Provide the [x, y] coordinate of the cell's center where the given text is located.  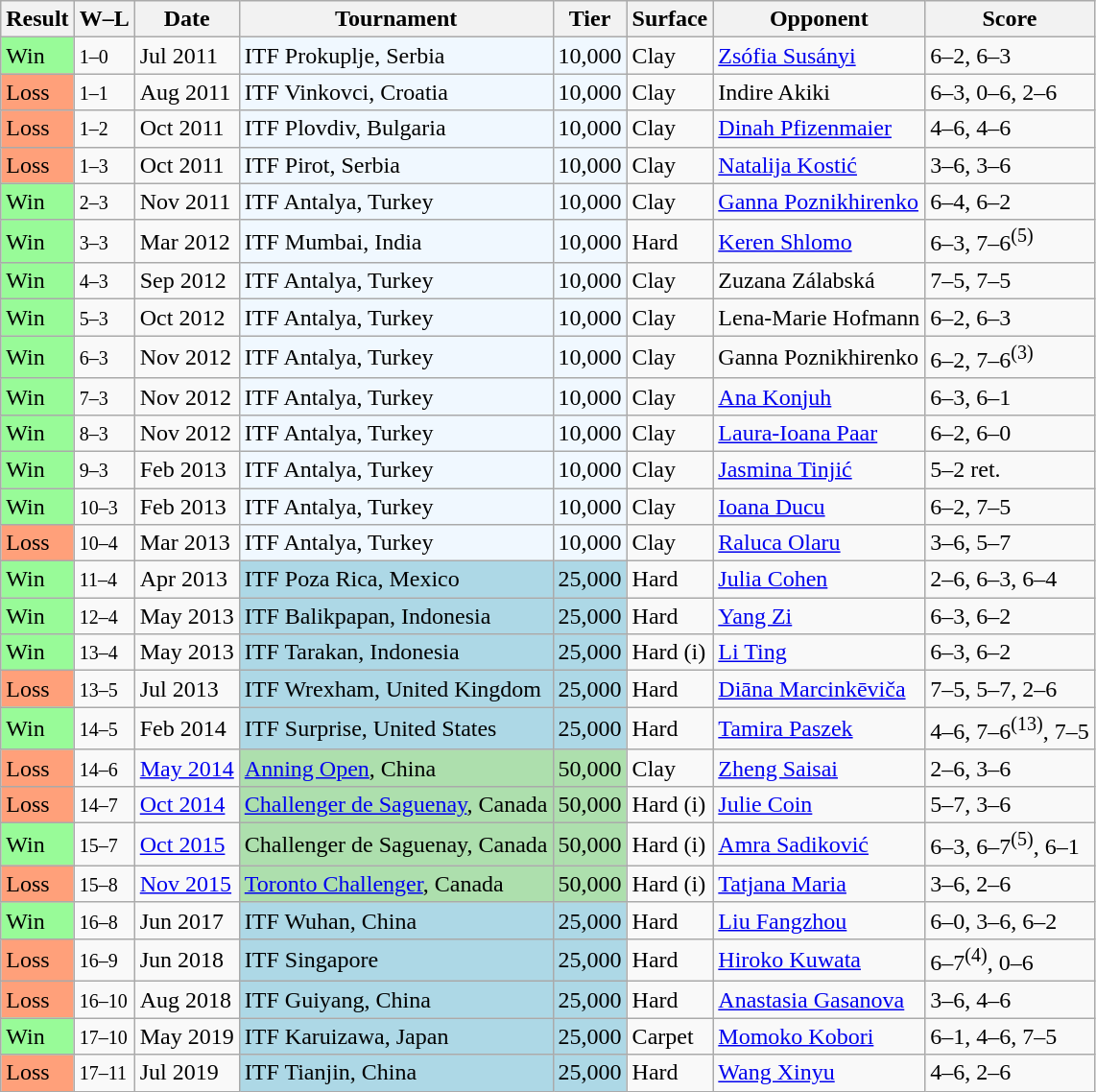
3–6, 4–6 [1010, 1000]
6–0, 3–6, 6–2 [1010, 920]
4–3 [104, 281]
ITF Surprise, United States [395, 729]
Zuzana Zálabská [820, 281]
Julia Cohen [820, 580]
Tier [589, 19]
9–3 [104, 469]
6–3, 0–6, 2–6 [1010, 92]
Jul 2019 [186, 1073]
Toronto Challenger, Canada [395, 884]
ITF Tianjin, China [395, 1073]
13–4 [104, 653]
ITF Karuizawa, Japan [395, 1036]
Opponent [820, 19]
Anastasia Gasanova [820, 1000]
13–5 [104, 689]
17–10 [104, 1036]
May 2014 [186, 768]
6–7(4), 0–6 [1010, 960]
Jun 2017 [186, 920]
6–1, 4–6, 7–5 [1010, 1036]
6–3, 6–1 [1010, 396]
16–10 [104, 1000]
Oct 2014 [186, 805]
Amra Sadiković [820, 844]
6–2, 7–6(3) [1010, 357]
Tatjana Maria [820, 884]
4–6, 7–6(13), 7–5 [1010, 729]
Surface [670, 19]
7–5, 7–5 [1010, 281]
ITF Balikpapan, Indonesia [395, 616]
Raluca Olaru [820, 543]
Indire Akiki [820, 92]
3–6, 5–7 [1010, 543]
Carpet [670, 1036]
Julie Coin [820, 805]
2–6, 6–3, 6–4 [1010, 580]
Ana Konjuh [820, 396]
8–3 [104, 433]
Mar 2013 [186, 543]
Natalija Kostić [820, 165]
ITF Pirot, Serbia [395, 165]
W–L [104, 19]
Anning Open, China [395, 768]
ITF Mumbai, India [395, 242]
14–7 [104, 805]
ITF Guiyang, China [395, 1000]
6–2, 6–0 [1010, 433]
12–4 [104, 616]
Zsófia Susányi [820, 56]
Diāna Marcinkēviča [820, 689]
1–2 [104, 129]
Date [186, 19]
Lena-Marie Hofmann [820, 318]
Zheng Saisai [820, 768]
6–3, 6–7(5), 6–1 [1010, 844]
Mar 2012 [186, 242]
17–11 [104, 1073]
1–0 [104, 56]
Tournament [395, 19]
4–6, 4–6 [1010, 129]
May 2019 [186, 1036]
ITF Vinkovci, Croatia [395, 92]
14–5 [104, 729]
ITF Singapore [395, 960]
4–6, 2–6 [1010, 1073]
Laura-Ioana Paar [820, 433]
3–6, 3–6 [1010, 165]
Jasmina Tinjić [820, 469]
Dinah Pfizenmaier [820, 129]
7–5, 5–7, 2–6 [1010, 689]
Jul 2013 [186, 689]
Oct 2015 [186, 844]
10–4 [104, 543]
Aug 2018 [186, 1000]
6–3 [104, 357]
3–6, 2–6 [1010, 884]
ITF Tarakan, Indonesia [395, 653]
5–7, 3–6 [1010, 805]
6–2, 7–5 [1010, 507]
Hiroko Kuwata [820, 960]
Oct 2012 [186, 318]
Score [1010, 19]
6–3, 7–6(5) [1010, 242]
Apr 2013 [186, 580]
Keren Shlomo [820, 242]
16–9 [104, 960]
Result [37, 19]
2–3 [104, 202]
5–3 [104, 318]
ITF Prokuplje, Serbia [395, 56]
1–1 [104, 92]
Ioana Ducu [820, 507]
15–8 [104, 884]
Tamira Paszek [820, 729]
Nov 2011 [186, 202]
ITF Poza Rica, Mexico [395, 580]
14–6 [104, 768]
2–6, 3–6 [1010, 768]
Nov 2015 [186, 884]
16–8 [104, 920]
Yang Zi [820, 616]
ITF Plovdiv, Bulgaria [395, 129]
Jul 2011 [186, 56]
Sep 2012 [186, 281]
3–3 [104, 242]
1–3 [104, 165]
ITF Wrexham, United Kingdom [395, 689]
Liu Fangzhou [820, 920]
Li Ting [820, 653]
ITF Wuhan, China [395, 920]
Feb 2014 [186, 729]
5–2 ret. [1010, 469]
11–4 [104, 580]
Wang Xinyu [820, 1073]
6–4, 6–2 [1010, 202]
15–7 [104, 844]
Momoko Kobori [820, 1036]
7–3 [104, 396]
Jun 2018 [186, 960]
10–3 [104, 507]
Aug 2011 [186, 92]
